Identify which cell holds the provided text, then report its [X, Y] central coordinate. 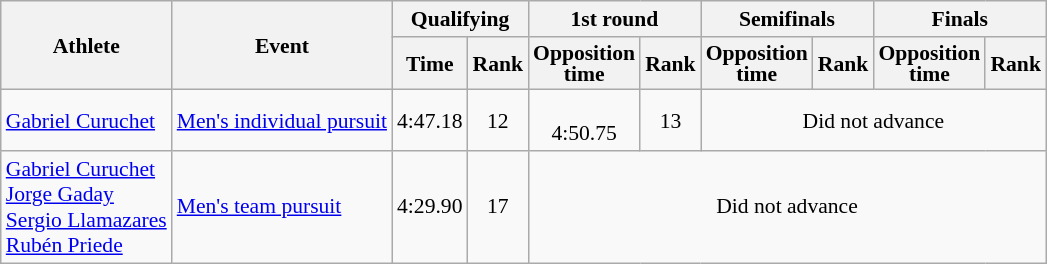
Men's individual pursuit [282, 120]
Qualifying [460, 19]
Gabriel CuruchetJorge GadaySergio LlamazaresRubén Priede [86, 207]
17 [498, 207]
4:29.90 [430, 207]
4:50.75 [584, 120]
Time [430, 64]
Semifinals [788, 19]
Event [282, 46]
Men's team pursuit [282, 207]
12 [498, 120]
13 [670, 120]
4:47.18 [430, 120]
1st round [614, 19]
Athlete [86, 46]
Finals [960, 19]
Gabriel Curuchet [86, 120]
